Find where the given text appears and provide that cell's center as (X, Y) coordinate. 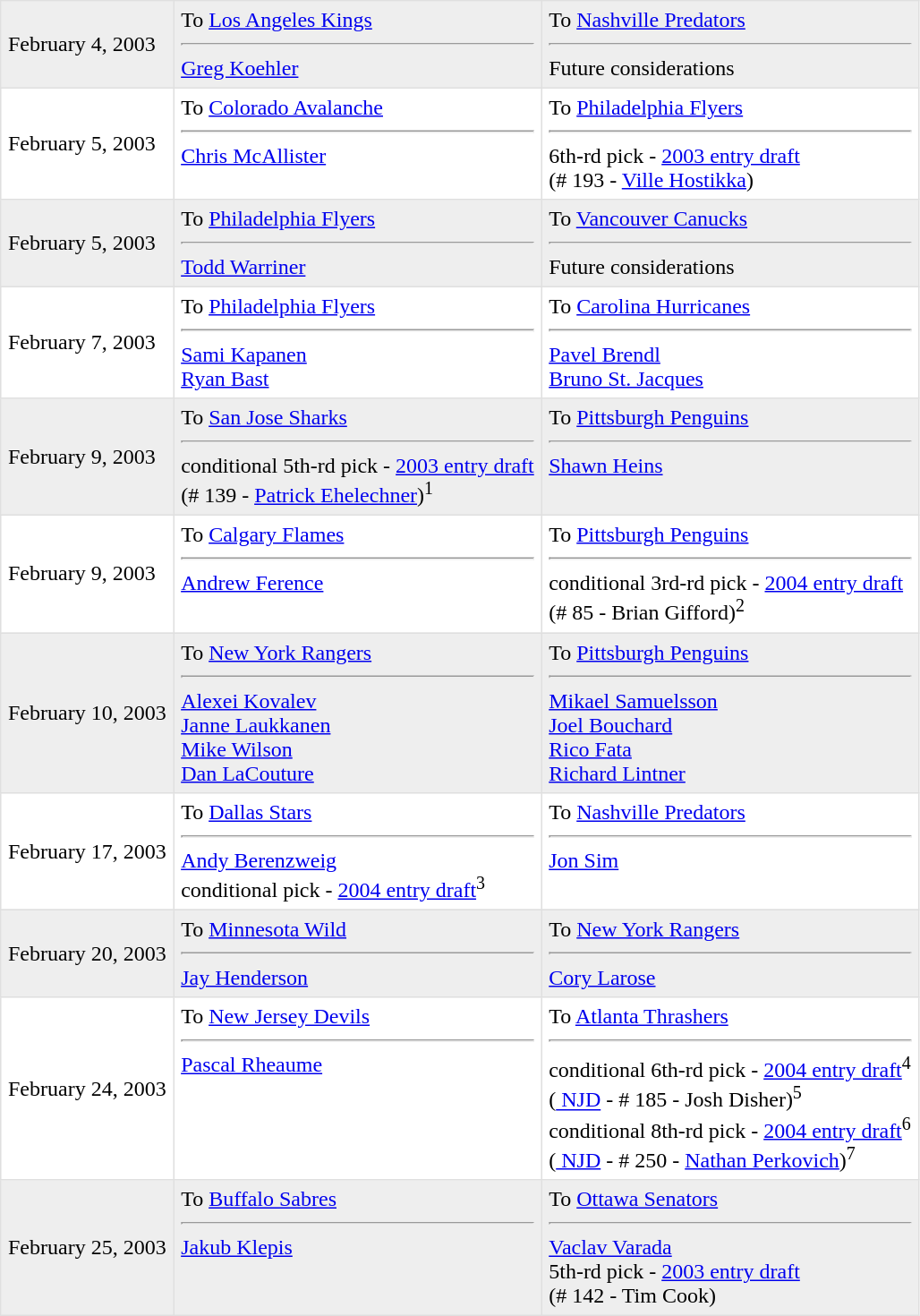
To Pittsburgh Penguins Shawn Heins (730, 457)
To Carolina Hurricanes Pavel Brendl Bruno St. Jacques (730, 342)
To Pittsburgh Penguins conditional 3rd-rd pick - 2004 entry draft (# 85 - Brian Gifford)2 (730, 575)
To New York RangersCory Larose (730, 953)
To Minnesota WildJay Henderson (358, 953)
To Los Angeles Kings Greg Koehler (358, 45)
February 10, 2003 (88, 713)
February 4, 2003 (88, 45)
February 20, 2003 (88, 953)
To New York Rangers Alexei Kovalev Janne Laukkanen Mike Wilson Dan LaCouture (358, 713)
To Calgary Flames Andrew Ference (358, 575)
To Buffalo Sabres Jakub Klepis (358, 1248)
February 24, 2003 (88, 1089)
To Colorado Avalanche Chris McAllister (358, 143)
February 25, 2003 (88, 1248)
To Ottawa Senators Vaclav Varada5th-rd pick - 2003 entry draft(# 142 - Tim Cook) (730, 1248)
February 17, 2003 (88, 850)
To Philadelphia Flyers 6th-rd pick - 2003 entry draft (# 193 - Ville Hostikka) (730, 143)
To Dallas StarsAndy Berenzweigconditional pick - 2004 entry draft3 (358, 850)
February 7, 2003 (88, 342)
To Nashville PredatorsJon Sim (730, 850)
To Philadelphia Flyers Sami Kapanen Ryan Bast (358, 342)
To Nashville Predators Future considerations (730, 45)
To Philadelphia Flyers Todd Warriner (358, 244)
To New Jersey Devils Pascal Rheaume (358, 1089)
To San Jose Sharks conditional 5th-rd pick - 2003 entry draft(# 139 - Patrick Ehelechner)1 (358, 457)
To Vancouver Canucks Future considerations (730, 244)
To Pittsburgh Penguins Mikael Samuelsson Joel Bouchard Rico Fata Richard Lintner (730, 713)
